Return the (X, Y) coordinate for the center point of the cell that contains the specified text.  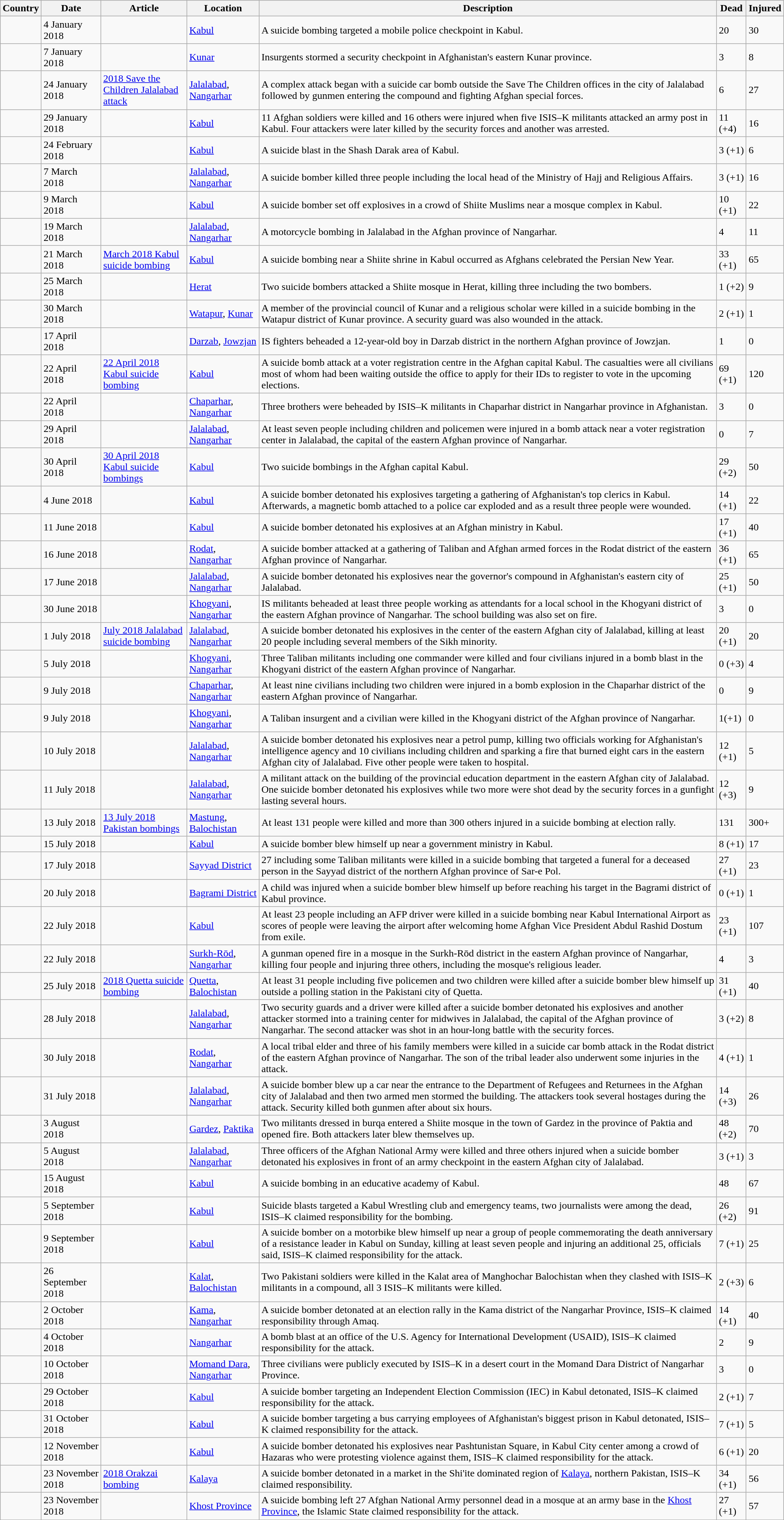
13 July 2018 Pakistan bombings (144, 822)
13 July 2018 (71, 822)
Surkh-Rōd, Nangarhar (223, 959)
Watapur, Kunar (223, 313)
25 March 2018 (71, 287)
11 June 2018 (71, 527)
Two suicide bombers attacked a Shiite mosque in Herat, killing three including the two bombers. (488, 287)
30 June 2018 (71, 609)
Nangarhar (223, 1342)
69 (+1) (731, 374)
Three civilians were publicly executed by ISIS–K in a desert court in the Momand Dara District of Nangarhar Province. (488, 1370)
17 (+1) (731, 527)
Dead (731, 8)
12 (+1) (731, 751)
26 (765, 1096)
Date (71, 8)
Gardez, Paktika (223, 1129)
15 August 2018 (71, 1183)
Khost Province (223, 1506)
107 (765, 926)
Kalaya (223, 1479)
17 (765, 844)
2018 Quetta suicide bombing (144, 986)
67 (765, 1183)
24 January 2018 (71, 90)
7 March 2018 (71, 178)
28 July 2018 (71, 1019)
Country (21, 8)
21 March 2018 (71, 259)
Kalat, Balochistan (223, 1282)
24 February 2018 (71, 150)
A suicide bomber detonated at an election rally in the Kama district of the Nangarhar Province, ISIS–K claimed responsibility through Amaq. (488, 1315)
5 July 2018 (71, 664)
Description (488, 8)
Bagrami District (223, 893)
25 July 2018 (71, 986)
31 (+1) (731, 986)
25 (+1) (731, 582)
A suicide bomber set off explosives in a crowd of Shiite Muslims near a mosque complex in Kabul. (488, 204)
Kama, Nangarhar (223, 1315)
23 (765, 866)
1 July 2018 (71, 636)
Injured (765, 8)
4 (+1) (731, 1057)
29 (+2) (731, 467)
3 August 2018 (71, 1129)
3 (+2) (731, 1019)
30 July 2018 (71, 1057)
July 2018 Jalalabad suicide bombing (144, 636)
Quetta, Balochistan (223, 986)
2018 Orakzai bombing (144, 1479)
Mastung, Balochistan (223, 822)
2 (+3) (731, 1282)
16 June 2018 (71, 555)
10 October 2018 (71, 1370)
A motorcycle bombing in Jalalabad in the Afghan province of Nangarhar. (488, 232)
9 September 2018 (71, 1243)
20 July 2018 (71, 893)
10 (+1) (731, 204)
22 April 2018 Kabul suicide bombing (144, 374)
A child was injured when a suicide bomber blew himself up before reaching his target in the Bagrami district of Kabul province. (488, 893)
Two suicide bombings in the Afghan capital Kabul. (488, 467)
300+ (765, 822)
31 October 2018 (71, 1424)
91 (765, 1211)
23 (+1) (731, 926)
IS fighters beheaded a 12-year-old boy in Darzab district in the northern Afghan province of Jowzjan. (488, 341)
48 (731, 1183)
A suicide bombing in an educative academy of Kabul. (488, 1183)
29 April 2018 (71, 434)
At least 131 people were killed and more than 300 others injured in a suicide bombing at election rally. (488, 822)
15 July 2018 (71, 844)
5 August 2018 (71, 1156)
34 (+1) (731, 1479)
A suicide bombing near a Shiite shrine in Kabul occurred as Afghans celebrated the Persian New Year. (488, 259)
27 (765, 90)
57 (765, 1506)
120 (765, 374)
A suicide bomber detonated in a market in the Shi'ite dominated region of Kalaya, northern Pakistan, ISIS–K claimed responsibility. (488, 1479)
26 (+2) (731, 1211)
25 (765, 1243)
12 (+3) (731, 789)
17 June 2018 (71, 582)
30 (765, 30)
20 (+1) (731, 636)
29 January 2018 (71, 123)
11 July 2018 (71, 789)
Location (223, 8)
70 (765, 1129)
17 April 2018 (71, 341)
30 April 2018 Kabul suicide bombings (144, 467)
10 July 2018 (71, 751)
1(+1) (731, 718)
A suicide bomber attacked at a gathering of Taliban and Afghan armed forces in the Rodat district of the eastern Afghan province of Nangarhar. (488, 555)
A bomb blast at an office of the U.S. Agency for International Development (USAID), ISIS–K claimed responsibility for the attack. (488, 1342)
31 July 2018 (71, 1096)
Momand Dara, Nangarhar (223, 1370)
14 (+3) (731, 1096)
A suicide bomber blew himself up near a government ministry in Kabul. (488, 844)
A suicide bomber targeting an Independent Election Commission (IEC) in Kabul detonated, ISIS–K claimed responsibility for the attack. (488, 1397)
2 October 2018 (71, 1315)
12 November 2018 (71, 1451)
A suicide blast in the Shash Darak area of Kabul. (488, 150)
19 March 2018 (71, 232)
29 October 2018 (71, 1397)
Sayyad District (223, 866)
5 September 2018 (71, 1211)
131 (731, 822)
0 (+1) (731, 893)
11 (765, 232)
17 July 2018 (71, 866)
A suicide bomber detonated his explosives at an Afghan ministry in Kabul. (488, 527)
4 June 2018 (71, 500)
0 (+3) (731, 664)
2018 Save the Children Jalalabad attack (144, 90)
8 (+1) (731, 844)
33 (+1) (731, 259)
6 (+1) (731, 1451)
30 March 2018 (71, 313)
36 (+1) (731, 555)
2 (731, 1342)
30 April 2018 (71, 467)
Herat (223, 287)
Insurgents stormed a security checkpoint in Afghanistan's eastern Kunar province. (488, 57)
A suicide bomber killed three people including the local head of the Ministry of Hajj and Religious Affairs. (488, 178)
A suicide bombing targeted a mobile police checkpoint in Kabul. (488, 30)
48 (+2) (731, 1129)
26 September 2018 (71, 1282)
Kunar (223, 57)
9 March 2018 (71, 204)
4 October 2018 (71, 1342)
56 (765, 1479)
7 January 2018 (71, 57)
A Taliban insurgent and a civilian were killed in the Khogyani district of the Afghan province of Nangarhar. (488, 718)
Three brothers were beheaded by ISIS–K militants in Chaparhar district in Nangarhar province in Afghanistan. (488, 407)
11 (+4) (731, 123)
A suicide bomber targeting a bus carrying employees of Afghanistan's biggest prison in Kabul detonated, ISIS–K claimed responsibility for the attack. (488, 1424)
4 January 2018 (71, 30)
Darzab, Jowzjan (223, 341)
1 (+2) (731, 287)
Article (144, 8)
A suicide bomber detonated his explosives near the governor's compound in Afghanistan's eastern city of Jalalabad. (488, 582)
March 2018 Kabul suicide bombing (144, 259)
